Scan for the cell matching the given text and deliver its [X, Y] coordinate at center. 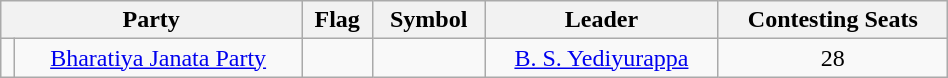
Party [152, 20]
Contesting Seats [832, 20]
Symbol [429, 20]
Flag [338, 20]
B. S. Yediyurappa [602, 58]
28 [832, 58]
Bharatiya Janata Party [158, 58]
Leader [602, 20]
